Scan for the cell matching the given text and deliver its (x, y) coordinate at center. 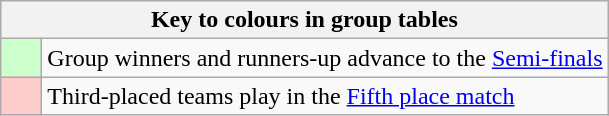
Third-placed teams play in the Fifth place match (325, 96)
Key to colours in group tables (304, 20)
Group winners and runners-up advance to the Semi-finals (325, 58)
